Identify which cell holds the provided text, then report its (X, Y) central coordinate. 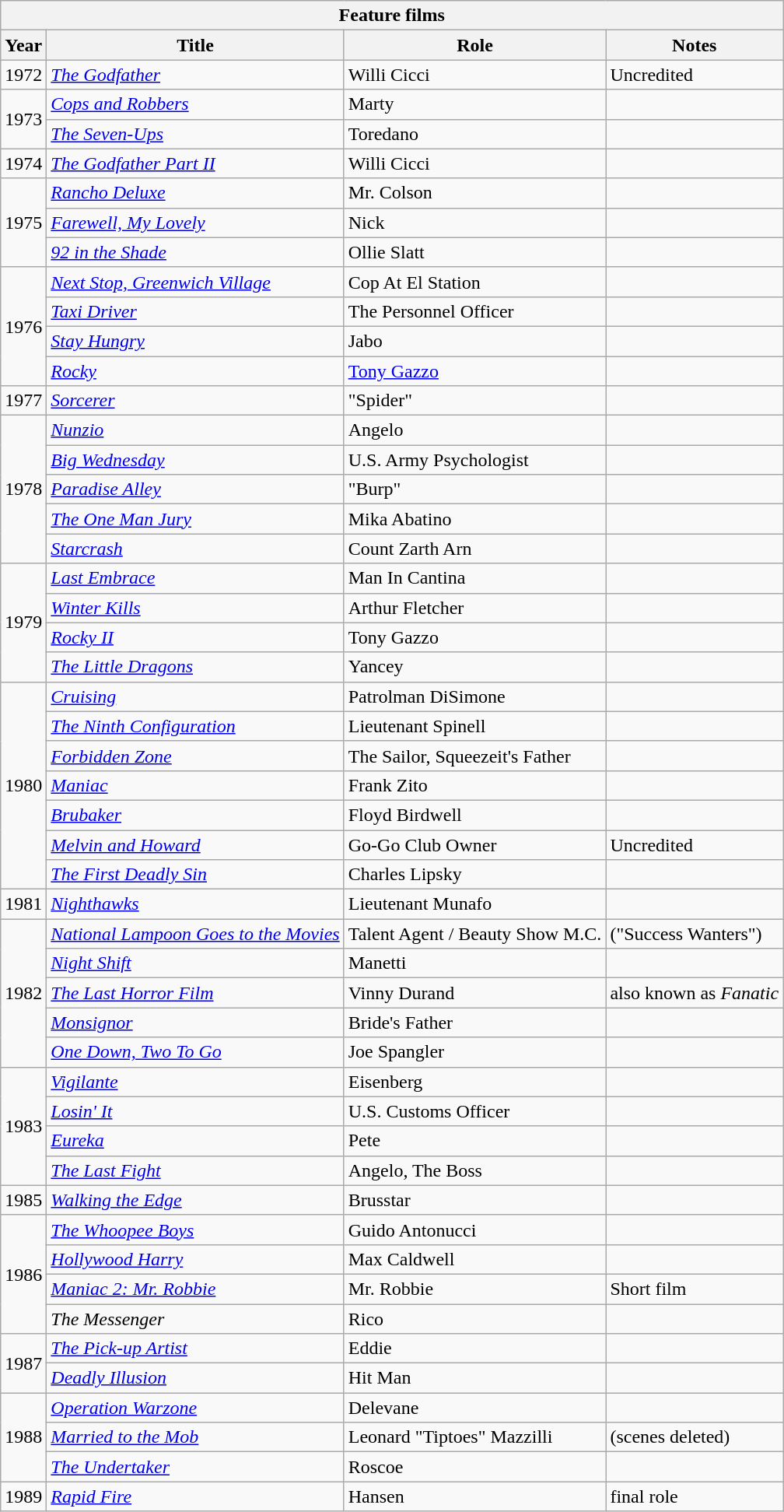
Angelo, The Boss (474, 1170)
Nick (474, 223)
Bride's Father (474, 1023)
U.S. Customs Officer (474, 1111)
Toredano (474, 134)
Pete (474, 1141)
Sorcerer (195, 401)
1979 (23, 623)
Patrolman DiSimone (474, 696)
Feature films (392, 16)
Nunzio (195, 430)
1988 (23, 1437)
Mr. Colson (474, 193)
The Godfather Part II (195, 163)
National Lampoon Goes to the Movies (195, 934)
Rocky II (195, 637)
1985 (23, 1200)
Title (195, 45)
Rocky (195, 371)
Year (23, 45)
U.S. Army Psychologist (474, 460)
Mika Abatino (474, 519)
The Last Horror Film (195, 993)
also known as Fanatic (695, 993)
Short film (695, 1289)
The Sailor, Squeezeit's Father (474, 756)
1973 (23, 119)
Taxi Driver (195, 311)
Guido Antonucci (474, 1230)
Vigilante (195, 1082)
Walking the Edge (195, 1200)
Married to the Mob (195, 1437)
The Whoopee Boys (195, 1230)
1983 (23, 1126)
Arthur Fletcher (474, 608)
1982 (23, 993)
1989 (23, 1496)
("Success Wanters") (695, 934)
Maniac (195, 785)
92 in the Shade (195, 252)
Winter Kills (195, 608)
1976 (23, 326)
Last Embrace (195, 578)
1986 (23, 1274)
Brusstar (474, 1200)
Rico (474, 1319)
One Down, Two To Go (195, 1052)
Roscoe (474, 1467)
The Seven-Ups (195, 134)
final role (695, 1496)
Marty (474, 104)
Lieutenant Munafo (474, 904)
Starcrash (195, 549)
Mr. Robbie (474, 1289)
Losin' It (195, 1111)
Rancho Deluxe (195, 193)
Big Wednesday (195, 460)
Maniac 2: Mr. Robbie (195, 1289)
The First Deadly Sin (195, 875)
Ollie Slatt (474, 252)
Eureka (195, 1141)
Cop At El Station (474, 282)
The Godfather (195, 75)
"Burp" (474, 489)
Angelo (474, 430)
Eddie (474, 1349)
Cops and Robbers (195, 104)
1975 (23, 223)
The Little Dragons (195, 667)
Lieutenant Spinell (474, 726)
Farewell, My Lovely (195, 223)
Leonard "Tiptoes" Mazzilli (474, 1437)
The Pick-up Artist (195, 1349)
Charles Lipsky (474, 875)
1972 (23, 75)
Talent Agent / Beauty Show M.C. (474, 934)
Notes (695, 45)
Manetti (474, 963)
"Spider" (474, 401)
The Personnel Officer (474, 311)
Hollywood Harry (195, 1259)
The One Man Jury (195, 519)
1980 (23, 785)
Hit Man (474, 1378)
Forbidden Zone (195, 756)
1977 (23, 401)
The Last Fight (195, 1170)
Floyd Birdwell (474, 815)
Yancey (474, 667)
(scenes deleted) (695, 1437)
Vinny Durand (474, 993)
Jabo (474, 341)
Go-Go Club Owner (474, 844)
Hansen (474, 1496)
Paradise Alley (195, 489)
Brubaker (195, 815)
Count Zarth Arn (474, 549)
1974 (23, 163)
Melvin and Howard (195, 844)
The Undertaker (195, 1467)
Next Stop, Greenwich Village (195, 282)
Frank Zito (474, 785)
The Ninth Configuration (195, 726)
1981 (23, 904)
Deadly Illusion (195, 1378)
Stay Hungry (195, 341)
The Messenger (195, 1319)
Man In Cantina (474, 578)
Role (474, 45)
Max Caldwell (474, 1259)
1978 (23, 489)
Night Shift (195, 963)
1987 (23, 1363)
Rapid Fire (195, 1496)
Nighthawks (195, 904)
Cruising (195, 696)
Eisenberg (474, 1082)
Operation Warzone (195, 1408)
Monsignor (195, 1023)
Joe Spangler (474, 1052)
Delevane (474, 1408)
